Output the (X, Y) coordinate of the center of the cell containing the given text.  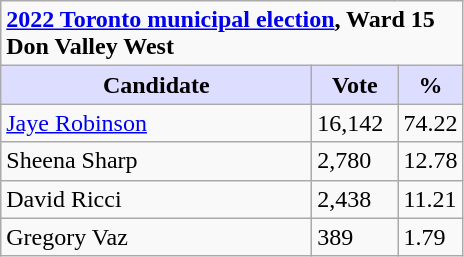
% (430, 85)
74.22 (430, 123)
David Ricci (156, 199)
Gregory Vaz (156, 237)
Candidate (156, 85)
Sheena Sharp (156, 161)
11.21 (430, 199)
12.78 (430, 161)
1.79 (430, 237)
Vote (355, 85)
16,142 (355, 123)
2,438 (355, 199)
2022 Toronto municipal election, Ward 15 Don Valley West (232, 34)
389 (355, 237)
2,780 (355, 161)
Jaye Robinson (156, 123)
